Determine the [X, Y] coordinate at the center of the cell enclosing the given text.  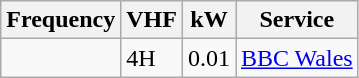
VHF [152, 20]
Service [298, 20]
0.01 [208, 58]
kW [208, 20]
Frequency [61, 20]
4H [152, 58]
BBC Wales [298, 58]
